Capture the cell that displays the provided text and extract its (X, Y) central coordinate. 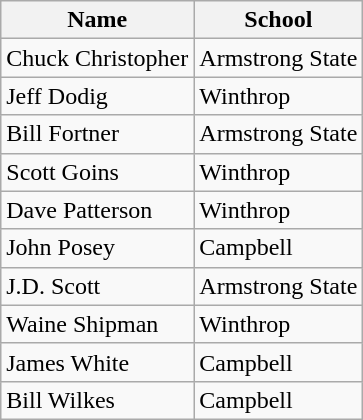
Waine Shipman (98, 324)
Jeff Dodig (98, 96)
J.D. Scott (98, 286)
Bill Fortner (98, 134)
Dave Patterson (98, 210)
John Posey (98, 248)
James White (98, 362)
Name (98, 20)
Bill Wilkes (98, 400)
Scott Goins (98, 172)
Chuck Christopher (98, 58)
School (278, 20)
